Determine the [X, Y] coordinate at the center of the cell enclosing the given text.  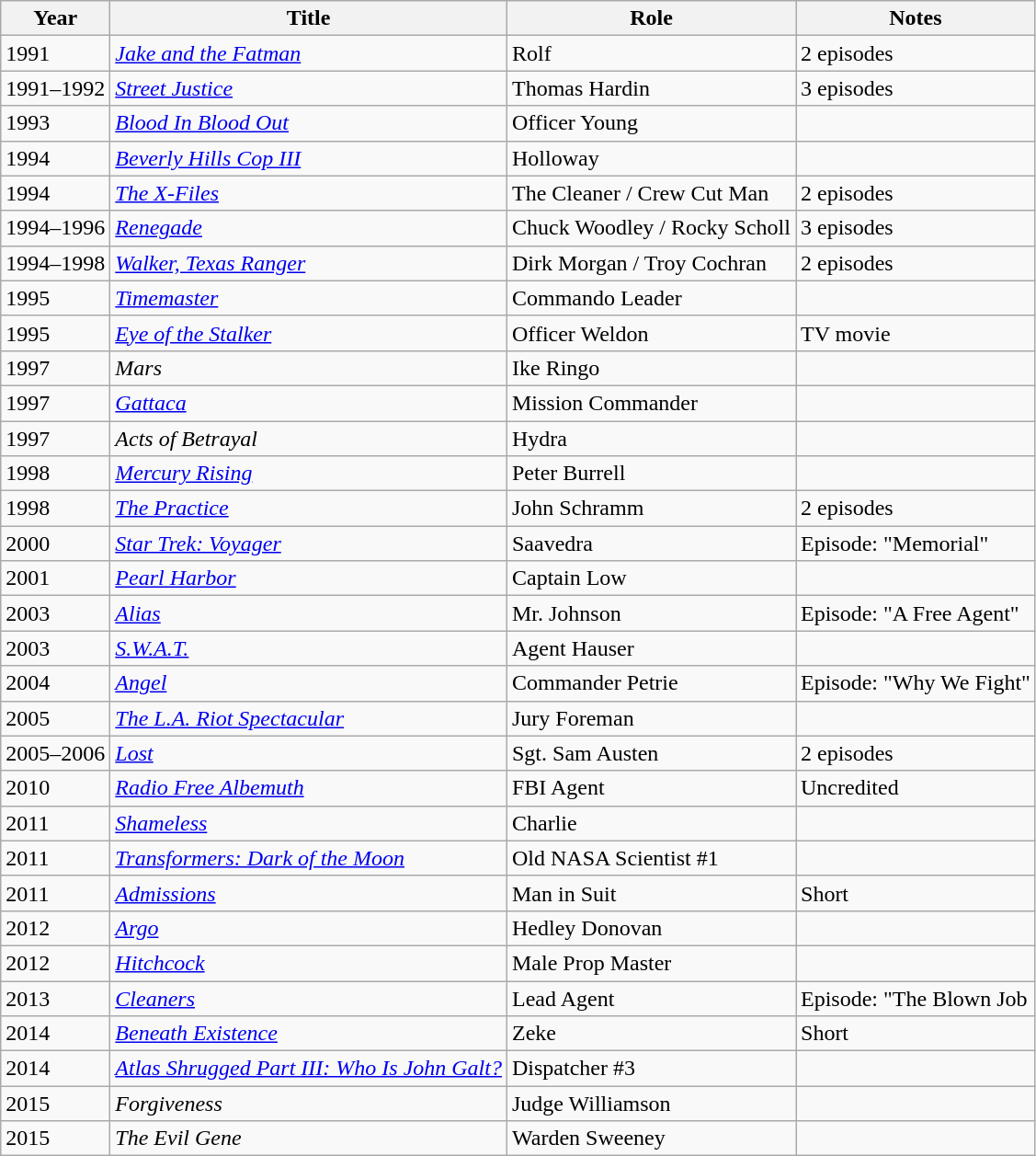
Saavedra [651, 544]
Judge Williamson [651, 1104]
Officer Young [651, 123]
Walker, Texas Ranger [309, 263]
Episode: "A Free Agent" [916, 613]
Warden Sweeney [651, 1139]
Episode: "The Blown Job [916, 998]
2010 [55, 788]
The X-Files [309, 193]
Mercury Rising [309, 474]
1994–1998 [55, 263]
Star Trek: Voyager [309, 544]
Timemaster [309, 298]
Cleaners [309, 998]
1993 [55, 123]
Angel [309, 683]
Transformers: Dark of the Moon [309, 858]
Ike Ringo [651, 368]
2005 [55, 718]
Commander Petrie [651, 683]
Beverly Hills Cop III [309, 158]
Uncredited [916, 788]
Lost [309, 753]
Peter Burrell [651, 474]
Lead Agent [651, 998]
Jury Foreman [651, 718]
Hydra [651, 439]
Beneath Existence [309, 1034]
Mr. Johnson [651, 613]
2013 [55, 998]
1994–1996 [55, 228]
John Schramm [651, 509]
Street Justice [309, 88]
Acts of Betrayal [309, 439]
Sgt. Sam Austen [651, 753]
Commando Leader [651, 298]
Argo [309, 928]
The Evil Gene [309, 1139]
1991–1992 [55, 88]
Blood In Blood Out [309, 123]
Man in Suit [651, 893]
Holloway [651, 158]
Year [55, 18]
Episode: "Memorial" [916, 544]
Notes [916, 18]
FBI Agent [651, 788]
Admissions [309, 893]
The L.A. Riot Spectacular [309, 718]
2000 [55, 544]
Pearl Harbor [309, 578]
Alias [309, 613]
1991 [55, 53]
Rolf [651, 53]
The Practice [309, 509]
Episode: "Why We Fight" [916, 683]
Title [309, 18]
Chuck Woodley / Rocky Scholl [651, 228]
Dispatcher #3 [651, 1069]
Shameless [309, 823]
Gattaca [309, 403]
Old NASA Scientist #1 [651, 858]
Zeke [651, 1034]
Officer Weldon [651, 333]
Radio Free Albemuth [309, 788]
Charlie [651, 823]
The Cleaner / Crew Cut Man [651, 193]
S.W.A.T. [309, 648]
Captain Low [651, 578]
Forgiveness [309, 1104]
Male Prop Master [651, 963]
TV movie [916, 333]
2001 [55, 578]
Hedley Donovan [651, 928]
Thomas Hardin [651, 88]
Dirk Morgan / Troy Cochran [651, 263]
Mars [309, 368]
Eye of the Stalker [309, 333]
2004 [55, 683]
Agent Hauser [651, 648]
Hitchcock [309, 963]
Atlas Shrugged Part III: Who Is John Galt? [309, 1069]
Role [651, 18]
Jake and the Fatman [309, 53]
Renegade [309, 228]
Mission Commander [651, 403]
2005–2006 [55, 753]
